From the cell containing the given text, extract its center point as (x, y) coordinate. 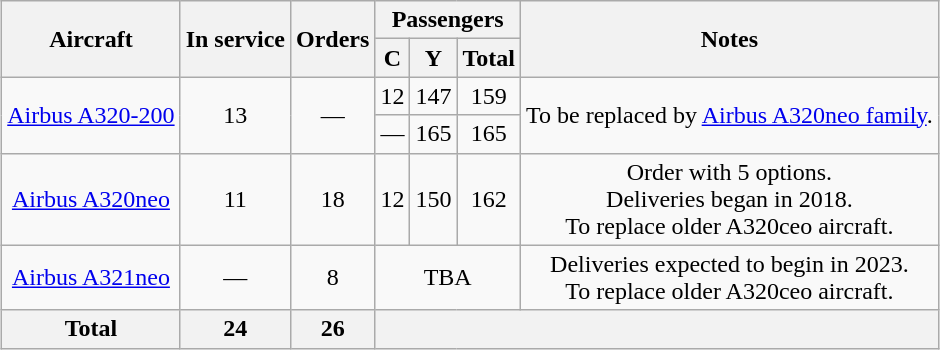
147 (434, 96)
TBA (448, 278)
Y (434, 58)
159 (489, 96)
26 (332, 329)
Airbus A321neo (91, 278)
8 (332, 278)
In service (235, 39)
Passengers (448, 20)
Airbus A320-200 (91, 115)
18 (332, 199)
Aircraft (91, 39)
Orders (332, 39)
Notes (730, 39)
To be replaced by Airbus A320neo family. (730, 115)
13 (235, 115)
150 (434, 199)
Order with 5 options.Deliveries began in 2018.To replace older A320ceo aircraft. (730, 199)
Deliveries expected to begin in 2023.To replace older A320ceo aircraft. (730, 278)
Airbus A320neo (91, 199)
11 (235, 199)
C (392, 58)
162 (489, 199)
24 (235, 329)
